Find where the given text appears and provide that cell's center as [X, Y] coordinate. 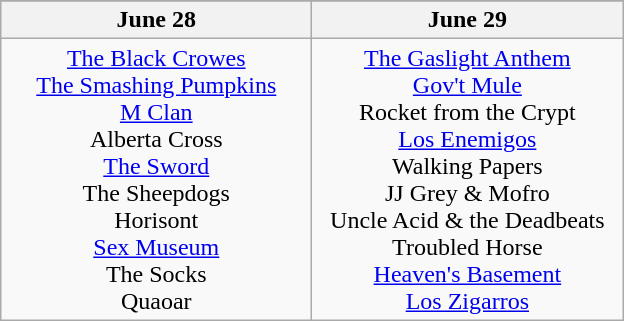
June 28 [156, 20]
June 29 [468, 20]
The Black CrowesThe Smashing PumpkinsM ClanAlberta CrossThe SwordThe SheepdogsHorisontSex MuseumThe SocksQuaoar [156, 180]
